Provide the (x, y) coordinate of the cell's center where the given text is located.  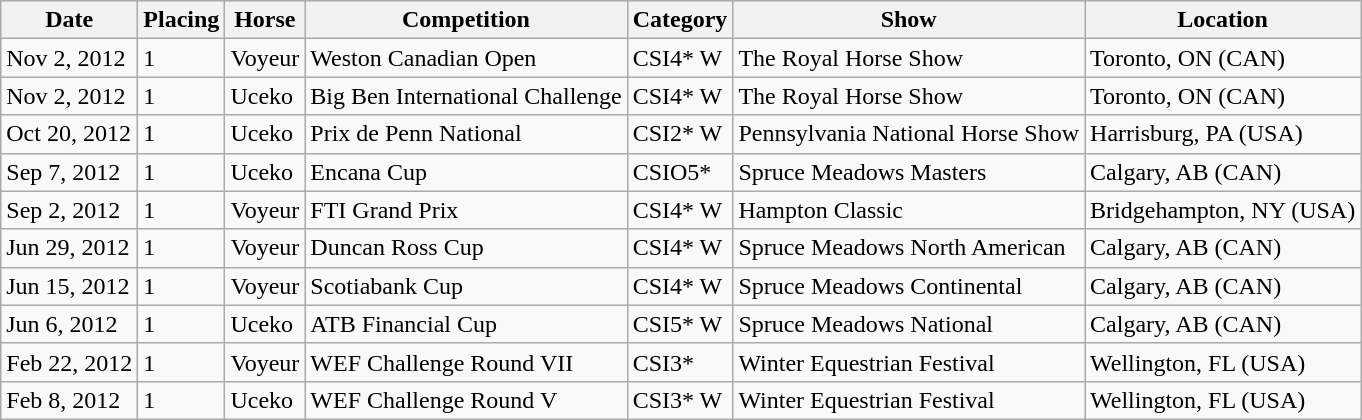
CSIO5* (680, 172)
Spruce Meadows Continental (909, 286)
Weston Canadian Open (466, 58)
CSI2* W (680, 134)
Placing (182, 20)
Prix de Penn National (466, 134)
CSI3* (680, 362)
Spruce Meadows North American (909, 248)
WEF Challenge Round V (466, 400)
Spruce Meadows Masters (909, 172)
Competition (466, 20)
Hampton Classic (909, 210)
Sep 2, 2012 (70, 210)
Scotiabank Cup (466, 286)
Jun 6, 2012 (70, 324)
Sep 7, 2012 (70, 172)
Pennsylvania National Horse Show (909, 134)
Encana Cup (466, 172)
CSI5* W (680, 324)
Date (70, 20)
FTI Grand Prix (466, 210)
Harrisburg, PA (USA) (1223, 134)
Feb 22, 2012 (70, 362)
Bridgehampton, NY (USA) (1223, 210)
CSI3* W (680, 400)
ATB Financial Cup (466, 324)
Jun 29, 2012 (70, 248)
Show (909, 20)
Jun 15, 2012 (70, 286)
Location (1223, 20)
Duncan Ross Cup (466, 248)
Spruce Meadows National (909, 324)
Oct 20, 2012 (70, 134)
Category (680, 20)
Big Ben International Challenge (466, 96)
Horse (265, 20)
WEF Challenge Round VII (466, 362)
Feb 8, 2012 (70, 400)
